Capture the cell that displays the provided text and extract its [X, Y] central coordinate. 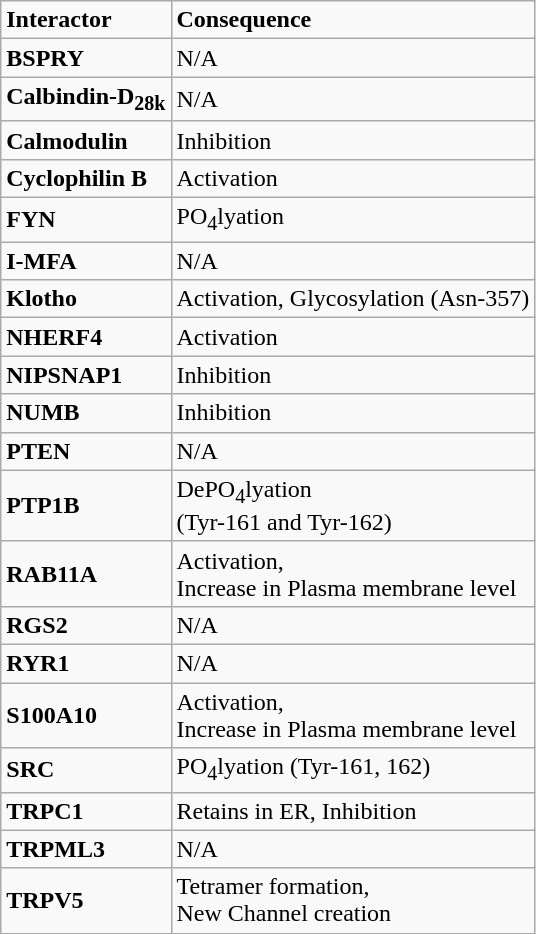
RYR1 [86, 664]
PTP1B [86, 506]
PTEN [86, 451]
Retains in ER, Inhibition [353, 811]
FYN [86, 219]
NHERF4 [86, 337]
Consequence [353, 20]
Interactor [86, 20]
RGS2 [86, 625]
PO4lyation (Tyr-161, 162) [353, 770]
BSPRY [86, 58]
Cyclophilin B [86, 178]
RAB11A [86, 574]
S100A10 [86, 716]
SRC [86, 770]
I-MFA [86, 261]
NUMB [86, 413]
TRPV5 [86, 900]
TRPC1 [86, 811]
Activation, Glycosylation (Asn-357) [353, 299]
DePO4lyation(Tyr-161 and Tyr-162) [353, 506]
Klotho [86, 299]
NIPSNAP1 [86, 375]
Tetramer formation,New Channel creation [353, 900]
PO4lyation [353, 219]
TRPML3 [86, 849]
Calmodulin [86, 140]
Calbindin-D28k [86, 99]
